For the text-containing cell, return its midpoint in (X, Y) coordinate format. 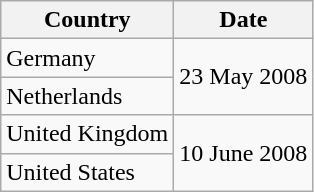
Germany (88, 58)
Netherlands (88, 96)
Date (244, 20)
Country (88, 20)
United States (88, 172)
23 May 2008 (244, 77)
10 June 2008 (244, 153)
United Kingdom (88, 134)
